For the text-containing cell, return its midpoint in [x, y] coordinate format. 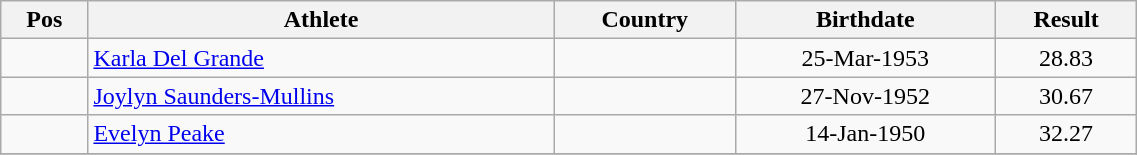
Karla Del Grande [321, 58]
Pos [44, 20]
Joylyn Saunders-Mullins [321, 96]
25-Mar-1953 [865, 58]
Evelyn Peake [321, 134]
14-Jan-1950 [865, 134]
32.27 [1066, 134]
28.83 [1066, 58]
Athlete [321, 20]
Birthdate [865, 20]
Country [644, 20]
27-Nov-1952 [865, 96]
Result [1066, 20]
30.67 [1066, 96]
